Scan for the cell matching the given text and deliver its (X, Y) coordinate at center. 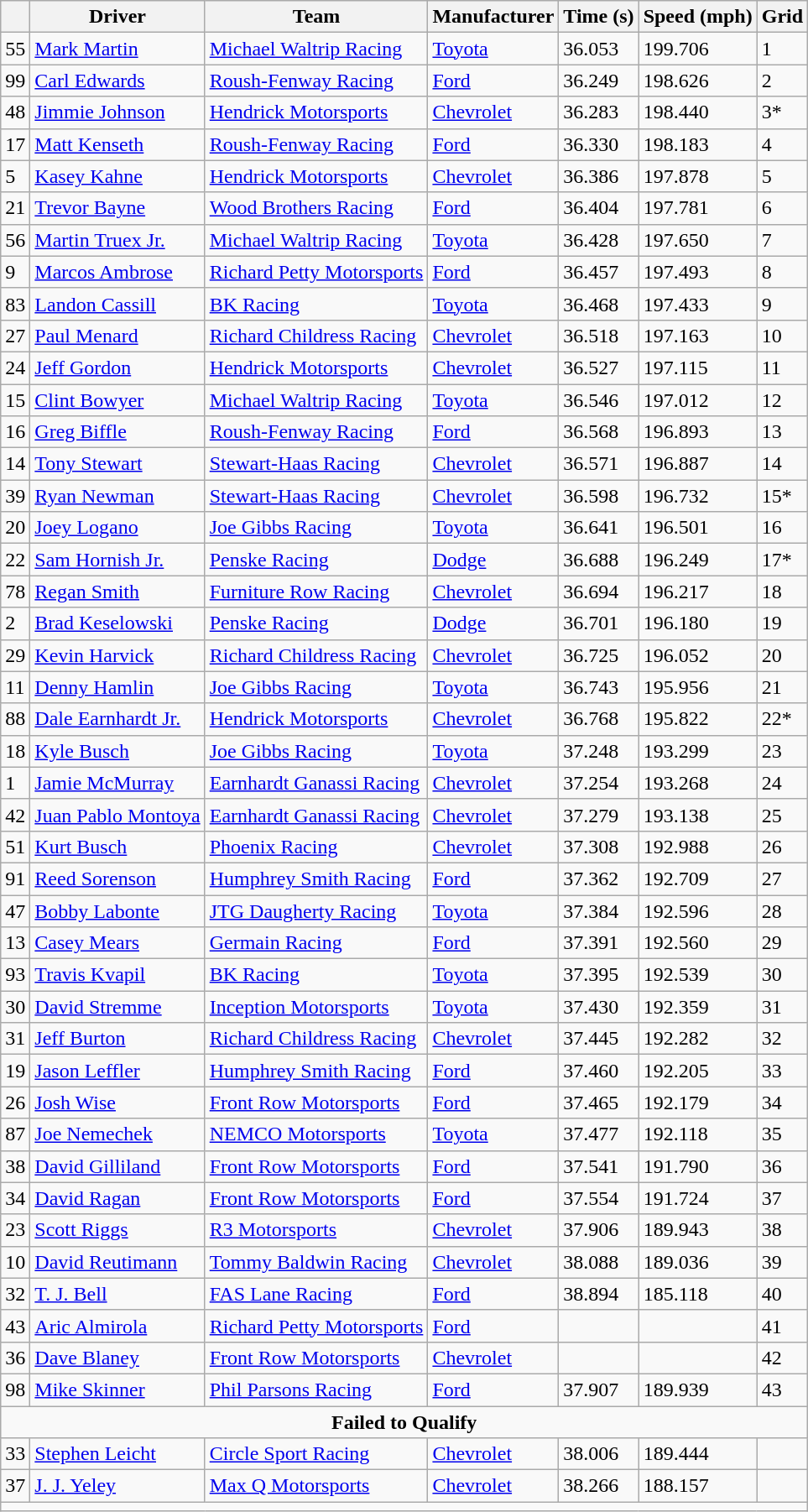
Team (316, 17)
Furniture Row Racing (316, 592)
Phoenix Racing (316, 847)
83 (15, 304)
37.430 (599, 1007)
Mike Skinner (117, 1389)
38.088 (599, 1262)
Greg Biffle (117, 432)
7 (782, 240)
Joe Nemechek (117, 1134)
38.894 (599, 1294)
88 (15, 719)
37.362 (599, 879)
188.157 (698, 1486)
Juan Pablo Montoya (117, 815)
Manufacturer (493, 17)
36.725 (599, 655)
Tony Stewart (117, 464)
Driver (117, 17)
Kurt Busch (117, 847)
38.006 (599, 1454)
Speed (mph) (698, 17)
36.330 (599, 144)
189.943 (698, 1230)
56 (15, 240)
197.115 (698, 368)
4 (782, 144)
Failed to Qualify (404, 1422)
196.501 (698, 528)
Ryan Newman (117, 496)
Stephen Leicht (117, 1454)
Paul Menard (117, 336)
Phil Parsons Racing (316, 1389)
36.701 (599, 623)
Mark Martin (117, 49)
Kevin Harvick (117, 655)
6 (782, 208)
Scott Riggs (117, 1230)
47 (15, 910)
36.743 (599, 687)
192.282 (698, 1039)
David Stremme (117, 1007)
192.709 (698, 879)
192.359 (698, 1007)
Travis Kvapil (117, 975)
R3 Motorsports (316, 1230)
197.878 (698, 176)
192.205 (698, 1071)
196.249 (698, 560)
196.893 (698, 432)
Inception Motorsports (316, 1007)
Jason Leffler (117, 1071)
192.179 (698, 1103)
40 (782, 1294)
David Gilliland (117, 1166)
37.477 (599, 1134)
37.554 (599, 1198)
Aric Almirola (117, 1326)
Marcos Ambrose (117, 272)
3* (782, 112)
37.465 (599, 1103)
36.571 (599, 464)
41 (782, 1326)
193.299 (698, 751)
David Reutimann (117, 1262)
93 (15, 975)
Time (s) (599, 17)
25 (782, 815)
JTG Daugherty Racing (316, 910)
37.308 (599, 847)
28 (782, 910)
196.052 (698, 655)
192.118 (698, 1134)
17* (782, 560)
197.781 (698, 208)
36.404 (599, 208)
Jamie McMurray (117, 783)
192.988 (698, 847)
15* (782, 496)
Wood Brothers Racing (316, 208)
35 (782, 1134)
98 (15, 1389)
36.518 (599, 336)
Matt Kenseth (117, 144)
FAS Lane Racing (316, 1294)
37.391 (599, 943)
Landon Cassill (117, 304)
Martin Truex Jr. (117, 240)
99 (15, 81)
22* (782, 719)
Germain Racing (316, 943)
191.790 (698, 1166)
193.268 (698, 783)
Trevor Bayne (117, 208)
36.386 (599, 176)
37.445 (599, 1039)
Carl Edwards (117, 81)
Brad Keselowski (117, 623)
199.706 (698, 49)
Kasey Kahne (117, 176)
198.626 (698, 81)
197.163 (698, 336)
37.248 (599, 751)
196.732 (698, 496)
Denny Hamlin (117, 687)
197.012 (698, 400)
185.118 (698, 1294)
36.053 (599, 49)
196.217 (698, 592)
T. J. Bell (117, 1294)
Josh Wise (117, 1103)
197.650 (698, 240)
51 (15, 847)
David Ragan (117, 1198)
Sam Hornish Jr. (117, 560)
36.768 (599, 719)
36.468 (599, 304)
Clint Bowyer (117, 400)
195.956 (698, 687)
197.433 (698, 304)
197.493 (698, 272)
Bobby Labonte (117, 910)
198.440 (698, 112)
17 (15, 144)
Tommy Baldwin Racing (316, 1262)
Dave Blaney (117, 1358)
36.694 (599, 592)
38.266 (599, 1486)
Jeff Burton (117, 1039)
22 (15, 560)
12 (782, 400)
36.688 (599, 560)
196.180 (698, 623)
36.428 (599, 240)
189.444 (698, 1454)
36.283 (599, 112)
193.138 (698, 815)
Max Q Motorsports (316, 1486)
196.887 (698, 464)
87 (15, 1134)
15 (15, 400)
37.460 (599, 1071)
36.598 (599, 496)
36.568 (599, 432)
36.527 (599, 368)
192.560 (698, 943)
36.546 (599, 400)
36.249 (599, 81)
Grid (782, 17)
Regan Smith (117, 592)
37.906 (599, 1230)
8 (782, 272)
37.279 (599, 815)
78 (15, 592)
J. J. Yeley (117, 1486)
Jeff Gordon (117, 368)
NEMCO Motorsports (316, 1134)
Jimmie Johnson (117, 112)
Dale Earnhardt Jr. (117, 719)
37.541 (599, 1166)
55 (15, 49)
191.724 (698, 1198)
198.183 (698, 144)
37.384 (599, 910)
Joey Logano (117, 528)
Circle Sport Racing (316, 1454)
189.939 (698, 1389)
37.254 (599, 783)
Reed Sorenson (117, 879)
195.822 (698, 719)
36.641 (599, 528)
37.395 (599, 975)
192.596 (698, 910)
192.539 (698, 975)
189.036 (698, 1262)
Casey Mears (117, 943)
48 (15, 112)
91 (15, 879)
36.457 (599, 272)
Kyle Busch (117, 751)
37.907 (599, 1389)
